Output the [x, y] coordinate of the center of the cell containing the given text.  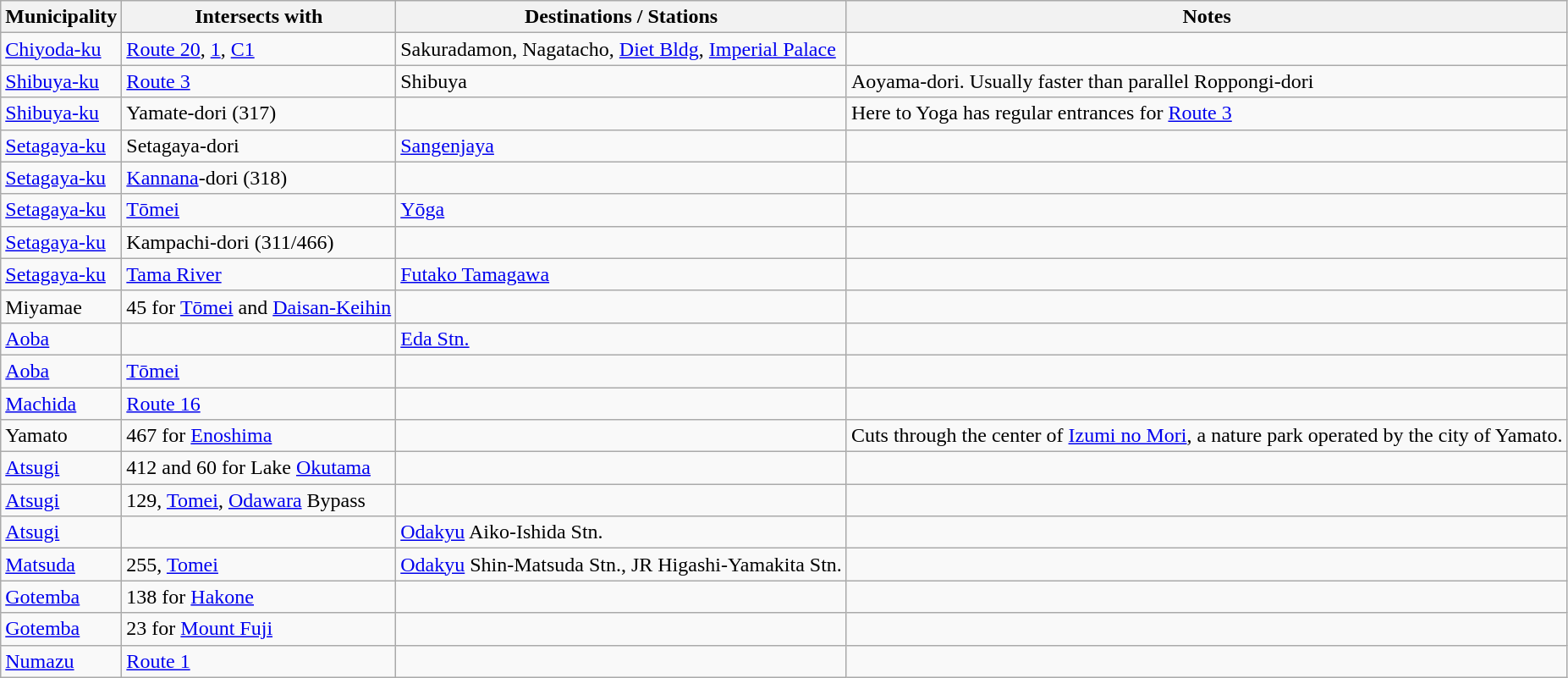
Odakyu Aiko-Ishida Stn. [621, 532]
Shibuya [621, 81]
467 for Enoshima [259, 436]
Kampachi-dori (311/466) [259, 242]
Sangenjaya [621, 146]
23 for Mount Fuji [259, 629]
Tama River [259, 274]
Notes [1207, 17]
Yōga [621, 210]
Aoyama-dori. Usually faster than parallel Roppongi-dori [1207, 81]
Eda Stn. [621, 339]
Route 16 [259, 404]
Numazu [61, 661]
412 and 60 for Lake Okutama [259, 468]
Destinations / Stations [621, 17]
Yamato [61, 436]
Route 3 [259, 81]
Route 1 [259, 661]
Odakyu Shin-Matsuda Stn., JR Higashi-Yamakita Stn. [621, 565]
Sakuradamon, Nagatacho, Diet Bldg, Imperial Palace [621, 49]
129, Tomei, Odawara Bypass [259, 500]
Setagaya-dori [259, 146]
138 for Hakone [259, 597]
Route 20, 1, C1 [259, 49]
Yamate-dori (317) [259, 113]
Here to Yoga has regular entrances for Route 3 [1207, 113]
Kannana-dori (318) [259, 178]
Miyamae [61, 306]
Futako Tamagawa [621, 274]
Machida [61, 404]
Municipality [61, 17]
Cuts through the center of Izumi no Mori, a nature park operated by the city of Yamato. [1207, 436]
Chiyoda-ku [61, 49]
45 for Tōmei and Daisan-Keihin [259, 306]
Intersects with [259, 17]
Matsuda [61, 565]
255, Tomei [259, 565]
